Return the [x, y] coordinate for the center point of the cell that contains the specified text.  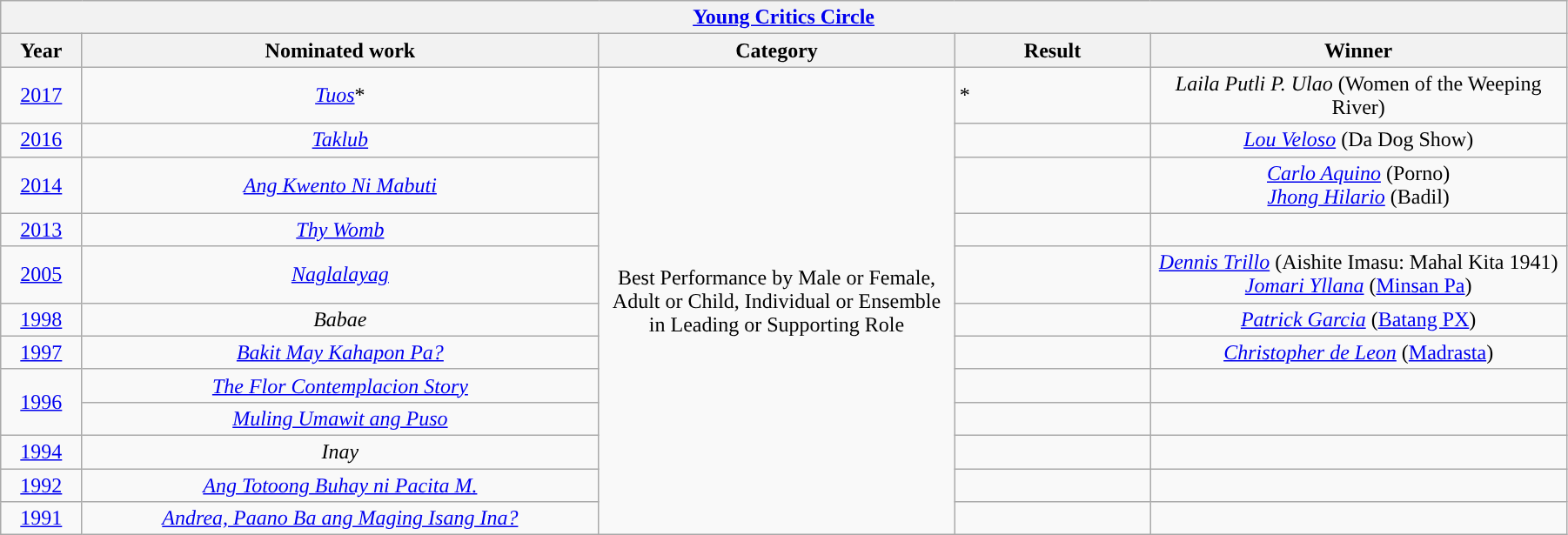
Andrea, Paano Ba ang Maging Isang Ina? [340, 518]
Bakit May Kahapon Pa? [340, 352]
The Flor Contemplacion Story [340, 385]
1996 [42, 402]
Young Critics Circle [784, 17]
1998 [42, 319]
2014 [42, 184]
1991 [42, 518]
Ang Totoong Buhay ni Pacita M. [340, 485]
2013 [42, 230]
Muling Umawit ang Puso [340, 418]
1992 [42, 485]
Lou Veloso (Da Dog Show) [1359, 140]
Nominated work [340, 50]
Year [42, 50]
Taklub [340, 140]
Laila Putli P. Ulao (Women of the Weeping River) [1359, 96]
Tuos* [340, 96]
Ang Kwento Ni Mabuti [340, 184]
Winner [1359, 50]
Babae [340, 319]
* [1053, 96]
Carlo Aquino (Porno) Jhong Hilario (Badil) [1359, 184]
Naglalayag [340, 275]
2016 [42, 140]
2005 [42, 275]
Dennis Trillo (Aishite Imasu: Mahal Kita 1941) Jomari Yllana (Minsan Pa) [1359, 275]
Thy Womb [340, 230]
Patrick Garcia (Batang PX) [1359, 319]
1997 [42, 352]
Inay [340, 451]
2017 [42, 96]
Christopher de Leon (Madrasta) [1359, 352]
1994 [42, 451]
Category [776, 50]
Result [1053, 50]
Best Performance by Male or Female, Adult or Child, Individual or Ensemble in Leading or Supporting Role [776, 301]
